Output the [x, y] coordinate of the center of the cell containing the given text.  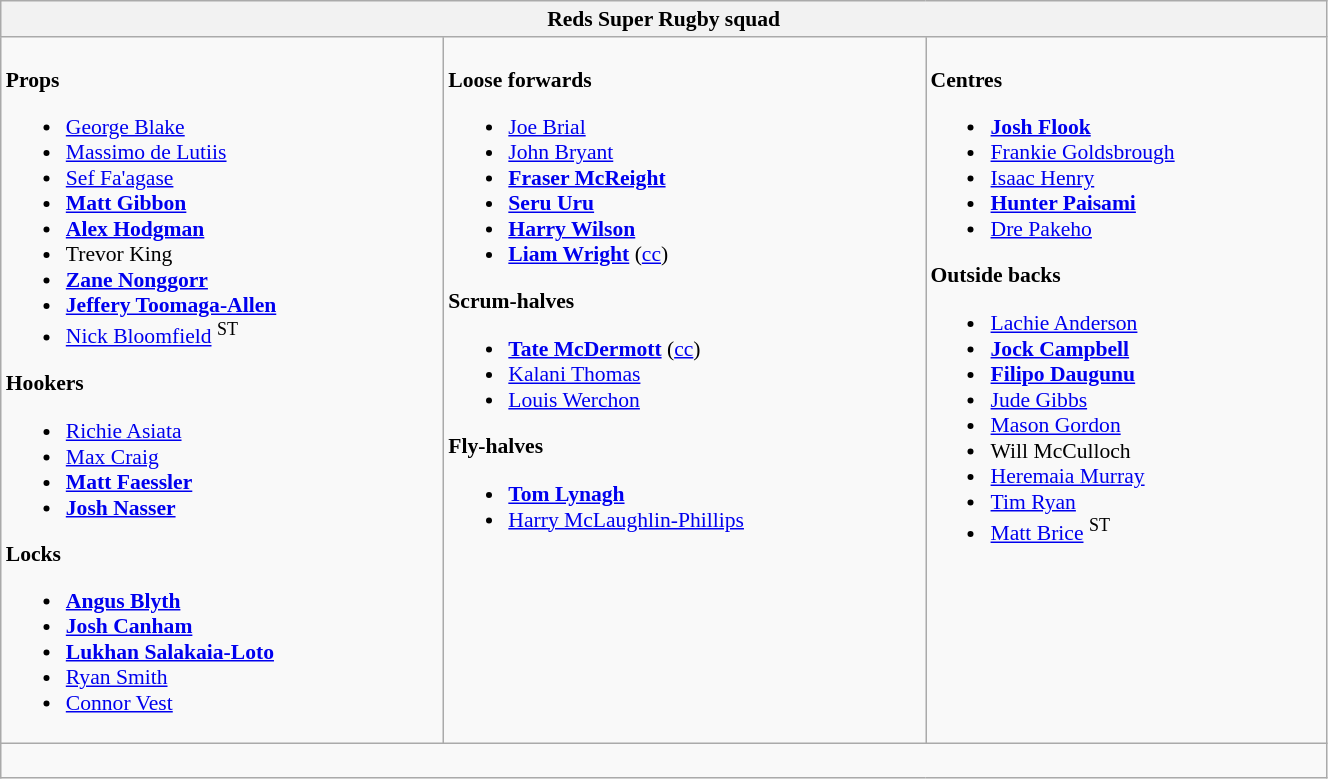
Reds Super Rugby squad [664, 19]
